Capture the cell that displays the provided text and extract its [x, y] central coordinate. 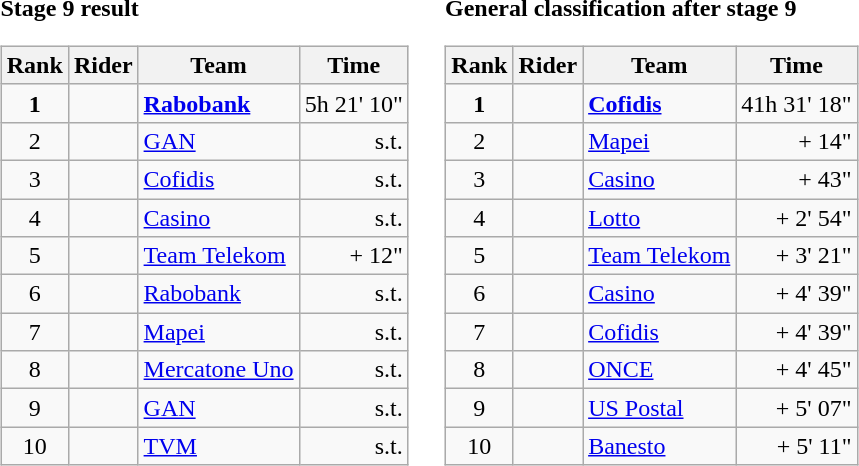
+ 5' 07" [796, 408]
+ 12" [354, 256]
Mercatone Uno [218, 370]
+ 2' 54" [796, 217]
+ 14" [796, 141]
US Postal [660, 408]
+ 4' 45" [796, 370]
41h 31' 18" [796, 103]
+ 43" [796, 179]
Lotto [660, 217]
5h 21' 10" [354, 103]
ONCE [660, 370]
+ 5' 11" [796, 446]
+ 3' 21" [796, 256]
TVM [218, 446]
Banesto [660, 446]
